Capture the cell that displays the provided text and extract its (X, Y) central coordinate. 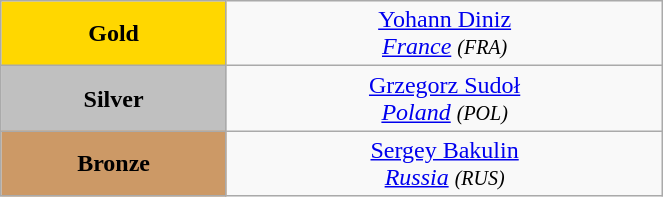
Gold (114, 34)
Bronze (114, 164)
Yohann DinizFrance (FRA) (444, 34)
Grzegorz SudołPoland (POL) (444, 98)
Sergey BakulinRussia (RUS) (444, 164)
Silver (114, 98)
